Identify which cell holds the provided text, then report its (x, y) central coordinate. 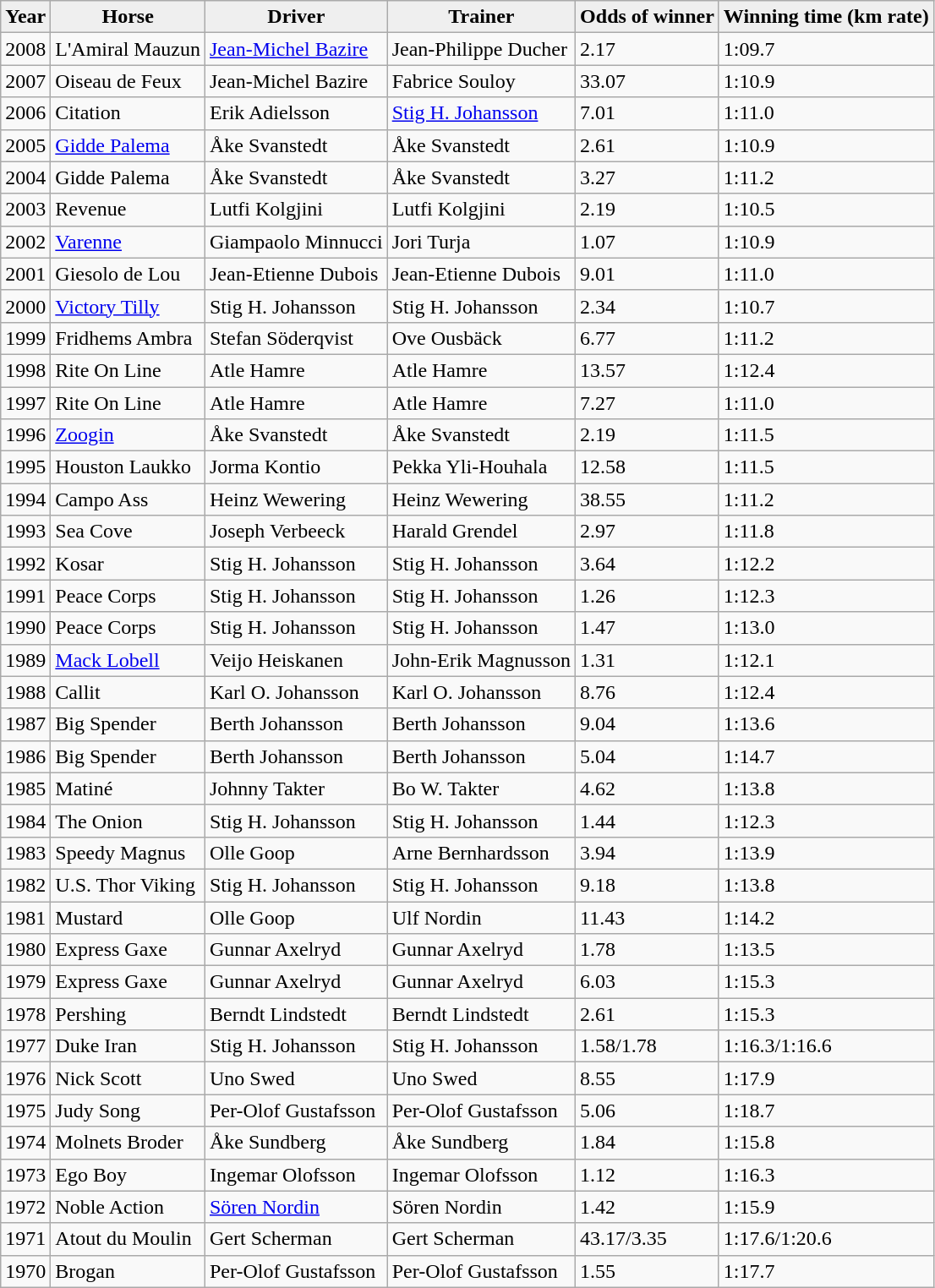
9.18 (648, 885)
Mustard (128, 917)
Sea Cove (128, 532)
Ulf Nordin (481, 917)
2.97 (648, 532)
The Onion (128, 821)
Brogan (128, 1271)
1:14.7 (826, 756)
Joseph Verbeeck (296, 532)
1994 (25, 499)
U.S. Thor Viking (128, 885)
2005 (25, 145)
John-Erik Magnusson (481, 660)
L'Amiral Mauzun (128, 49)
1.58/1.78 (648, 1046)
1972 (25, 1207)
Nick Scott (128, 1078)
1996 (25, 435)
1:15.9 (826, 1207)
2002 (25, 242)
1988 (25, 692)
1980 (25, 950)
1:15.8 (826, 1143)
1984 (25, 821)
33.07 (648, 81)
Duke Iran (128, 1046)
Callit (128, 692)
1973 (25, 1175)
1981 (25, 917)
1:10.7 (826, 306)
Citation (128, 113)
12.58 (648, 467)
1:13.9 (826, 853)
2003 (25, 210)
1985 (25, 789)
1:13.5 (826, 950)
3.94 (648, 853)
1982 (25, 885)
1976 (25, 1078)
Bo W. Takter (481, 789)
9.01 (648, 274)
38.55 (648, 499)
1.42 (648, 1207)
1991 (25, 596)
3.64 (648, 564)
Molnets Broder (128, 1143)
Giesolo de Lou (128, 274)
1974 (25, 1143)
1:14.2 (826, 917)
1.55 (648, 1271)
1978 (25, 1014)
Campo Ass (128, 499)
Kosar (128, 564)
2006 (25, 113)
1995 (25, 467)
Noble Action (128, 1207)
Houston Laukko (128, 467)
8.76 (648, 692)
Fabrice Souloy (481, 81)
1983 (25, 853)
Pekka Yli-Houhala (481, 467)
1990 (25, 628)
1977 (25, 1046)
2000 (25, 306)
1992 (25, 564)
1:13.0 (826, 628)
1:11.8 (826, 532)
Giampaolo Minnucci (296, 242)
2.34 (648, 306)
Veijo Heiskanen (296, 660)
Jean-Philippe Ducher (481, 49)
1:13.6 (826, 724)
Zoogin (128, 435)
1971 (25, 1239)
Ego Boy (128, 1175)
1.31 (648, 660)
1999 (25, 338)
1.26 (648, 596)
1989 (25, 660)
Varenne (128, 242)
Victory Tilly (128, 306)
Matiné (128, 789)
Driver (296, 17)
Year (25, 17)
Johnny Takter (296, 789)
1987 (25, 724)
1.07 (648, 242)
Odds of winner (648, 17)
1997 (25, 403)
5.06 (648, 1111)
Atout du Moulin (128, 1239)
Jori Turja (481, 242)
1:17.7 (826, 1271)
2004 (25, 177)
Winning time (km rate) (826, 17)
1.78 (648, 950)
13.57 (648, 370)
Oiseau de Feux (128, 81)
1.84 (648, 1143)
1970 (25, 1271)
1:10.5 (826, 210)
43.17/3.35 (648, 1239)
1:16.3/1:16.6 (826, 1046)
Jorma Kontio (296, 467)
1:09.7 (826, 49)
1.12 (648, 1175)
1:18.7 (826, 1111)
1986 (25, 756)
Mack Lobell (128, 660)
1.47 (648, 628)
1:12.2 (826, 564)
1.44 (648, 821)
Harald Grendel (481, 532)
1:17.9 (826, 1078)
Speedy Magnus (128, 853)
Ove Ousbäck (481, 338)
1979 (25, 982)
2007 (25, 81)
1:16.3 (826, 1175)
Erik Adielsson (296, 113)
8.55 (648, 1078)
2008 (25, 49)
7.27 (648, 403)
4.62 (648, 789)
Trainer (481, 17)
5.04 (648, 756)
2001 (25, 274)
11.43 (648, 917)
Arne Bernhardsson (481, 853)
6.77 (648, 338)
Judy Song (128, 1111)
Fridhems Ambra (128, 338)
1998 (25, 370)
1:17.6/1:20.6 (826, 1239)
Stefan Söderqvist (296, 338)
7.01 (648, 113)
2.17 (648, 49)
9.04 (648, 724)
6.03 (648, 982)
Pershing (128, 1014)
1975 (25, 1111)
Revenue (128, 210)
3.27 (648, 177)
1:12.1 (826, 660)
1993 (25, 532)
Horse (128, 17)
